Provide the (X, Y) coordinate of the cell's center where the given text is located.  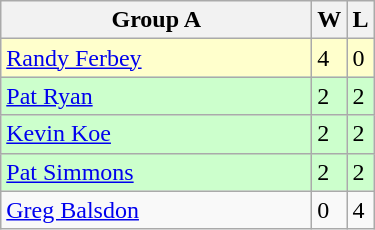
L (360, 20)
Pat Simmons (156, 172)
Group A (156, 20)
Greg Balsdon (156, 210)
Pat Ryan (156, 96)
W (330, 20)
Randy Ferbey (156, 58)
Kevin Koe (156, 134)
